For the text-containing cell, return its midpoint in [x, y] coordinate format. 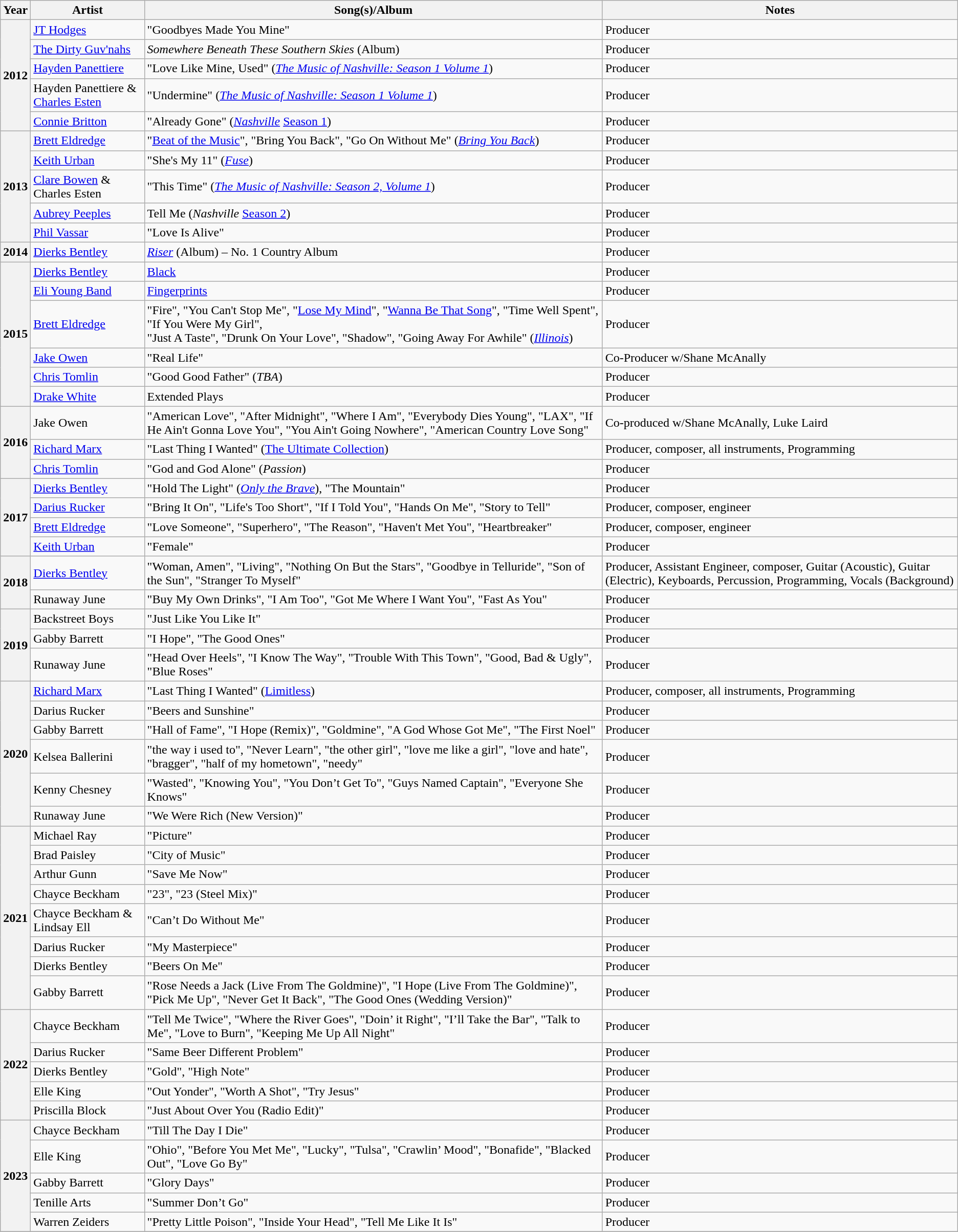
"Summer Don’t Go" [374, 1202]
Kelsea Ballerini [88, 756]
2020 [15, 754]
"Ohio", "Before You Met Me", "Lucky", "Tulsa", "Crawlin’ Mood", "Bonafide", "Blacked Out", "Love Go By" [374, 1156]
"I Hope", "The Good Ones" [374, 638]
Clare Bowen & Charles Esten [88, 186]
"Head Over Heels", "I Know The Way", "Trouble With This Town", "Good, Bad & Ugly", "Blue Roses" [374, 665]
"Just Like You Like It" [374, 619]
Notes [780, 10]
"Picture" [374, 835]
The Dirty Guv'nahs [88, 49]
2021 [15, 917]
Warren Zeiders [88, 1222]
"Hold The Light" (Only the Brave), "The Mountain" [374, 488]
Fingerprints [374, 291]
2013 [15, 186]
Chayce Beckham & Lindsay Ell [88, 920]
Hayden Panettiere [88, 69]
Artist [88, 10]
"My Masterpiece" [374, 947]
2019 [15, 645]
"Love Is Alive" [374, 232]
"Goodbyes Made You Mine" [374, 30]
"This Time" (The Music of Nashville: Season 2, Volume 1) [374, 186]
"We Were Rich (New Version)" [374, 816]
2012 [15, 76]
Drake White [88, 397]
"Bring It On", "Life's Too Short", "If I Told You", "Hands On Me", "Story to Tell" [374, 508]
"Gold", "High Note" [374, 1072]
2023 [15, 1176]
"She's My 11" (Fuse) [374, 160]
2017 [15, 517]
Song(s)/Album [374, 10]
"Tell Me Twice", "Where the River Goes", "Doin’ it Right", "I’ll Take the Bar", "Talk to Me", "Love to Burn", "Keeping Me Up All Night" [374, 1025]
Black [374, 272]
"God and God Alone" (Passion) [374, 469]
"Wasted", "Knowing You", "You Don’t Get To", "Guys Named Captain", "Everyone She Knows" [374, 790]
Extended Plays [374, 397]
"Last Thing I Wanted" (Limitless) [374, 691]
2016 [15, 442]
"Glory Days" [374, 1183]
"Till The Day I Die" [374, 1130]
"Buy My Own Drinks", "I Am Too", "Got Me Where I Want You", "Fast As You" [374, 599]
2014 [15, 252]
Michael Ray [88, 835]
"Already Gone" (Nashville Season 1) [374, 121]
Tell Me (Nashville Season 2) [374, 213]
"Just About Over You (Radio Edit)" [374, 1111]
"Beers On Me" [374, 966]
Tenille Arts [88, 1202]
Co-produced w/Shane McAnally, Luke Laird [780, 423]
"Rose Needs a Jack (Live From The Goldmine)", "I Hope (Live From The Goldmine)", "Pick Me Up", "Never Get It Back", "The Good Ones (Wedding Version)" [374, 993]
Producer, Assistant Engineer, composer, Guitar (Acoustic), Guitar (Electric), Keyboards, Percussion, Programming, Vocals (Background) [780, 573]
"23", "23 (Steel Mix)" [374, 894]
Hayden Panettiere & Charles Esten [88, 95]
"Beers and Sunshine" [374, 711]
JT Hodges [88, 30]
"the way i used to", "Never Learn", "the other girl", "love me like a girl", "love and hate", "bragger", "half of my hometown", "needy" [374, 756]
2015 [15, 334]
"Hall of Fame", "I Hope (Remix)", "Goldmine", "A God Whose Got Me", "The First Noel" [374, 730]
"Real Life" [374, 358]
"Love Like Mine, Used" (The Music of Nashville: Season 1 Volume 1) [374, 69]
"Can’t Do Without Me" [374, 920]
"Undermine" (The Music of Nashville: Season 1 Volume 1) [374, 95]
Arthur Gunn [88, 874]
"Out Yonder", "Worth A Shot", "Try Jesus" [374, 1091]
Eli Young Band [88, 291]
"Love Someone", "Superhero", "The Reason", "Haven't Met You", "Heartbreaker" [374, 527]
Aubrey Peeples [88, 213]
Year [15, 10]
"Pretty Little Poison", "Inside Your Head", "Tell Me Like It Is" [374, 1222]
Somewhere Beneath These Southern Skies (Album) [374, 49]
"City of Music" [374, 855]
Backstreet Boys [88, 619]
Brad Paisley [88, 855]
"Save Me Now" [374, 874]
"Good Good Father" (TBA) [374, 377]
2022 [15, 1064]
Riser (Album) – No. 1 Country Album [374, 252]
"Woman, Amen", "Living", "Nothing On But the Stars", "Goodbye in Telluride", "Son of the Sun", "Stranger To Myself" [374, 573]
Connie Britton [88, 121]
Kenny Chesney [88, 790]
"Last Thing I Wanted" (The Ultimate Collection) [374, 449]
Phil Vassar [88, 232]
Priscilla Block [88, 1111]
"Female" [374, 546]
2018 [15, 582]
Co-Producer w/Shane McAnally [780, 358]
"Beat of the Music", "Bring You Back", "Go On Without Me" (Bring You Back) [374, 141]
"Same Beer Different Problem" [374, 1052]
